Determine the [x, y] coordinate at the center of the cell enclosing the given text.  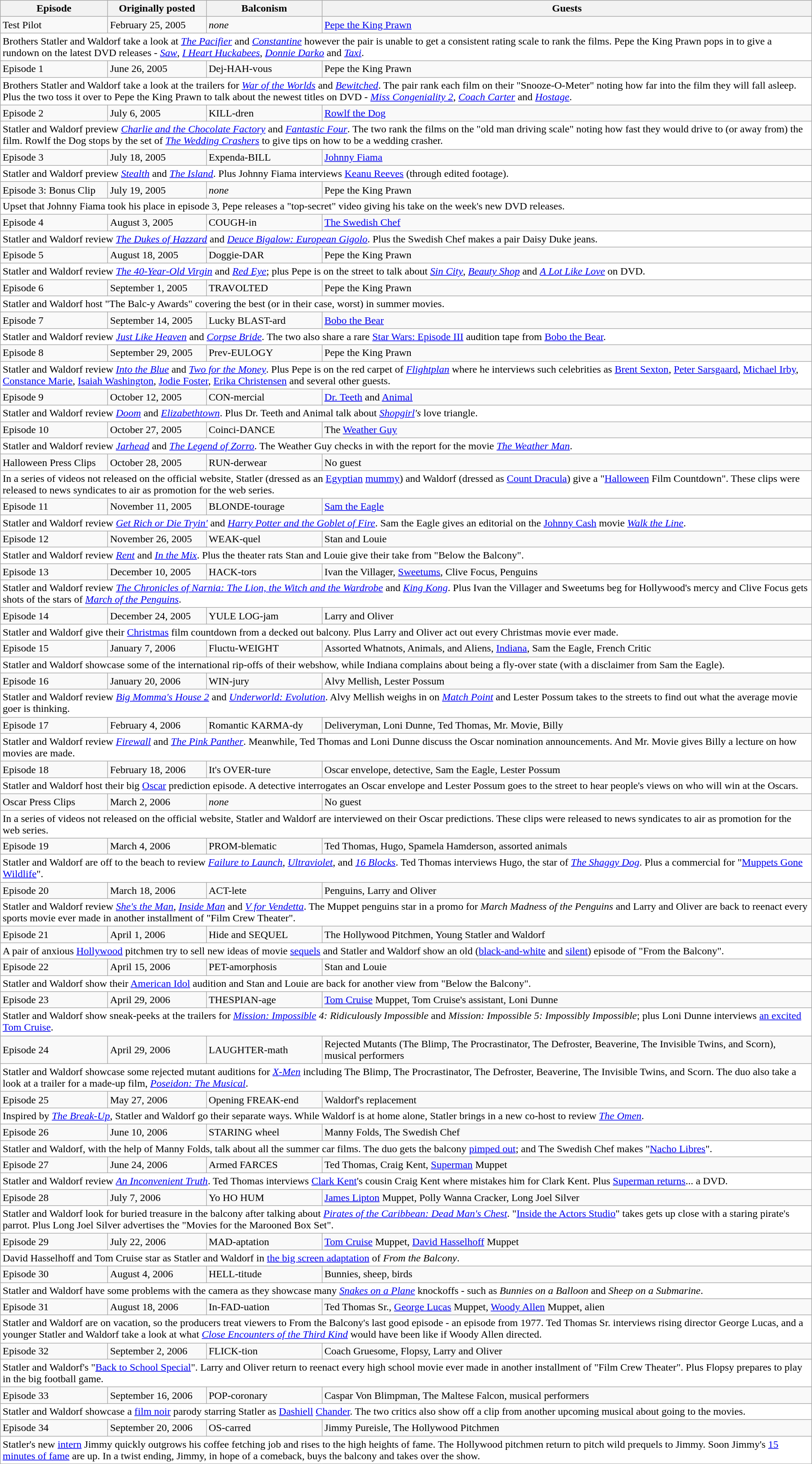
Upset that Johnny Fiama took his place in episode 3, Pepe releases a "top-secret" video giving his take on the week's new DVD releases. [406, 206]
April 1, 2006 [157, 935]
February 25, 2005 [157, 25]
September 29, 2005 [157, 353]
March 2, 2006 [157, 802]
TRAVOLTED [264, 288]
Statler and Waldorf review Doom and Elizabethtown. Plus Dr. Teeth and Animal talk about Shopgirl's love triangle. [406, 413]
November 11, 2005 [157, 506]
October 28, 2005 [157, 462]
Originally posted [157, 9]
Assorted Whatnots, Animals, and Aliens, Indiana, Sam the Eagle, French Critic [567, 648]
April 15, 2006 [157, 967]
Coach Gruesome, Flopsy, Larry and Oliver [567, 1351]
Episode 9 [54, 397]
STARING wheel [264, 1132]
RUN-derwear [264, 462]
Statler and Waldorf review Jarhead and The Legend of Zorro. The Weather Guy checks in with the report for the movie The Weather Man. [406, 446]
Statler and Waldorf show their American Idol audition and Stan and Louie are back for another view from "Below the Balcony". [406, 983]
Episode 33 [54, 1395]
Episode 23 [54, 1000]
January 7, 2006 [157, 648]
Fluctu-WEIGHT [264, 648]
Episode 32 [54, 1351]
Hide and SEQUEL [264, 935]
February 18, 2006 [157, 769]
Episode 28 [54, 1198]
Bobo the Bear [567, 320]
Episode 2 [54, 113]
Statler and Waldorf review Just Like Heaven and Corpse Bride. The two also share a rare Star Wars: Episode III audition tape from Bobo the Bear. [406, 337]
Episode 15 [54, 648]
WIN-jury [264, 681]
Yo HO HUM [264, 1198]
Statler and Waldorf review The Dukes of Hazzard and Deuce Bigalow: European Gigolo. Plus the Swedish Chef makes a pair Daisy Duke jeans. [406, 239]
September 14, 2005 [157, 320]
KILL-dren [264, 113]
YULE LOG-jam [264, 616]
Romantic KARMA-dy [264, 725]
Episode 3: Bonus Clip [54, 190]
August 3, 2005 [157, 222]
PET-amorphosis [264, 967]
Rejected Mutants (The Blimp, The Procrastinator, The Defroster, Beaverine, The Invisible Twins, and Scorn), musical performers [567, 1049]
Episode 11 [54, 506]
FLICK-tion [264, 1351]
September 1, 2005 [157, 288]
Deliveryman, Loni Dunne, Ted Thomas, Mr. Movie, Billy [567, 725]
Episode 27 [54, 1165]
November 26, 2005 [157, 539]
February 4, 2006 [157, 725]
Episode 3 [54, 157]
Manny Folds, The Swedish Chef [567, 1132]
Larry and Oliver [567, 616]
The Hollywood Pitchmen, Young Statler and Waldorf [567, 935]
Armed FARCES [264, 1165]
HACK-tors [264, 572]
Prev-EULOGY [264, 353]
Oscar envelope, detective, Sam the Eagle, Lester Possum [567, 769]
Jimmy Pureisle, The Hollywood Pitchmen [567, 1428]
Oscar Press Clips [54, 802]
Statler and Waldorf review Rent and In the Mix. Plus the theater rats Stan and Louie give their take from "Below the Balcony". [406, 556]
Waldorf's replacement [567, 1099]
December 10, 2005 [157, 572]
October 27, 2005 [157, 430]
Test Pilot [54, 25]
July 22, 2006 [157, 1242]
It's OVER-ture [264, 769]
David Hasselhoff and Tom Cruise star as Statler and Waldorf in the big screen adaptation of From the Balcony. [406, 1258]
Ted Thomas, Hugo, Spamela Hamderson, assorted animals [567, 846]
Episode 1 [54, 69]
December 24, 2005 [157, 616]
Episode 30 [54, 1274]
Episode 12 [54, 539]
June 24, 2006 [157, 1165]
Episode 7 [54, 320]
The Weather Guy [567, 430]
Episode 19 [54, 846]
BLONDE-tourage [264, 506]
THESPIAN-age [264, 1000]
WEAK-quel [264, 539]
Caspar Von Blimpman, The Maltese Falcon, musical performers [567, 1395]
Doggie-DAR [264, 255]
Episode 10 [54, 430]
ACT-lete [264, 890]
Bunnies, sheep, birds [567, 1274]
July 19, 2005 [157, 190]
September 2, 2006 [157, 1351]
January 20, 2006 [157, 681]
August 18, 2005 [157, 255]
Dej-HAH-vous [264, 69]
July 18, 2005 [157, 157]
Guests [567, 9]
Expenda-BILL [264, 157]
Balconism [264, 9]
Episode 18 [54, 769]
Episode 16 [54, 681]
Episode 22 [54, 967]
Sam the Eagle [567, 506]
Halloween Press Clips [54, 462]
May 27, 2006 [157, 1099]
In-FAD-uation [264, 1307]
Ivan the Villager, Sweetums, Clive Focus, Penguins [567, 572]
Statler and Waldorf give their Christmas film countdown from a decked out balcony. Plus Larry and Oliver act out every Christmas movie ever made. [406, 632]
Episode 13 [54, 572]
LAUGHTER-math [264, 1049]
July 7, 2006 [157, 1198]
POP-coronary [264, 1395]
Episode 14 [54, 616]
The Swedish Chef [567, 222]
Episode 5 [54, 255]
CON-mercial [264, 397]
Episode 26 [54, 1132]
Episode [54, 9]
Tom Cruise Muppet, Tom Cruise's assistant, Loni Dunne [567, 1000]
COUGH-in [264, 222]
Episode 4 [54, 222]
Episode 31 [54, 1307]
HELL-titude [264, 1274]
Episode 21 [54, 935]
Dr. Teeth and Animal [567, 397]
September 16, 2006 [157, 1395]
Statler and Waldorf preview Stealth and The Island. Plus Johnny Fiama interviews Keanu Reeves (through edited footage). [406, 173]
March 18, 2006 [157, 890]
Episode 29 [54, 1242]
Ted Thomas Sr., George Lucas Muppet, Woody Allen Muppet, alien [567, 1307]
Episode 34 [54, 1428]
Coinci-DANCE [264, 430]
James Lipton Muppet, Polly Wanna Cracker, Long Joel Silver [567, 1198]
August 18, 2006 [157, 1307]
Lucky BLAST-ard [264, 320]
Episode 20 [54, 890]
Episode 8 [54, 353]
March 4, 2006 [157, 846]
Statler and Waldorf host "The Balc-y Awards" covering the best (or in their case, worst) in summer movies. [406, 304]
June 26, 2005 [157, 69]
October 12, 2005 [157, 397]
Ted Thomas, Craig Kent, Superman Muppet [567, 1165]
MAD-aptation [264, 1242]
Episode 6 [54, 288]
June 10, 2006 [157, 1132]
OS-carred [264, 1428]
Penguins, Larry and Oliver [567, 890]
Opening FREAK-end [264, 1099]
Alvy Mellish, Lester Possum [567, 681]
September 20, 2006 [157, 1428]
Rowlf the Dog [567, 113]
August 4, 2006 [157, 1274]
Episode 17 [54, 725]
Episode 25 [54, 1099]
Johnny Fiama [567, 157]
Tom Cruise Muppet, David Hasselhoff Muppet [567, 1242]
July 6, 2005 [157, 113]
PROM-blematic [264, 846]
Episode 24 [54, 1049]
